Return the [x, y] coordinate for the center point of the cell that contains the specified text.  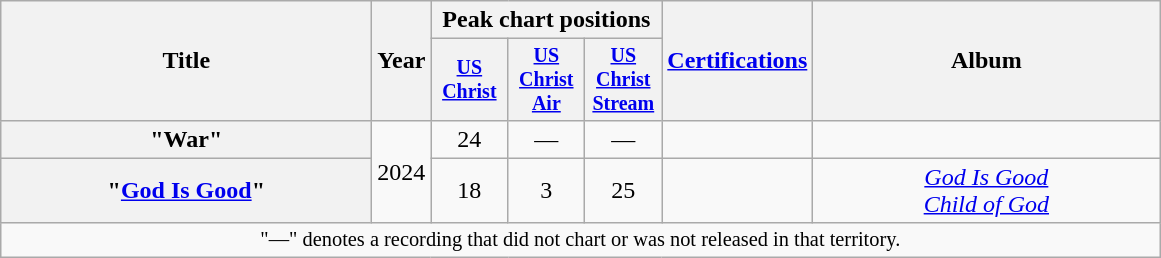
2024 [402, 172]
"—" denotes a recording that did not chart or was not released in that territory. [580, 240]
USChristAir [546, 80]
USChristStream [624, 80]
18 [470, 190]
USChrist [470, 80]
Peak chart positions [546, 20]
God Is GoodChild of God [986, 190]
"War" [186, 139]
Year [402, 61]
Album [986, 61]
"God Is Good" [186, 190]
3 [546, 190]
Title [186, 61]
25 [624, 190]
Certifications [738, 61]
24 [470, 139]
